From the cell containing the given text, extract its center point as [x, y] coordinate. 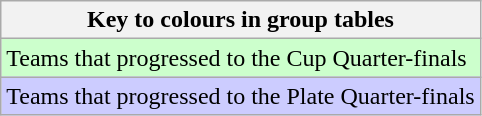
Teams that progressed to the Cup Quarter-finals [240, 58]
Key to colours in group tables [240, 20]
Teams that progressed to the Plate Quarter-finals [240, 96]
